Identify which cell holds the provided text, then report its [x, y] central coordinate. 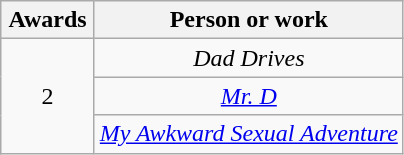
2 [48, 96]
Dad Drives [248, 58]
Mr. D [248, 96]
Person or work [248, 20]
My Awkward Sexual Adventure [248, 134]
Awards [48, 20]
